For the text-containing cell, return its midpoint in [X, Y] coordinate format. 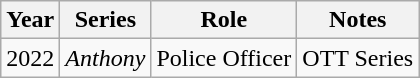
Police Officer [224, 58]
2022 [30, 58]
Year [30, 20]
OTT Series [358, 58]
Role [224, 20]
Series [106, 20]
Notes [358, 20]
Anthony [106, 58]
